Scan for the cell matching the given text and deliver its (x, y) coordinate at center. 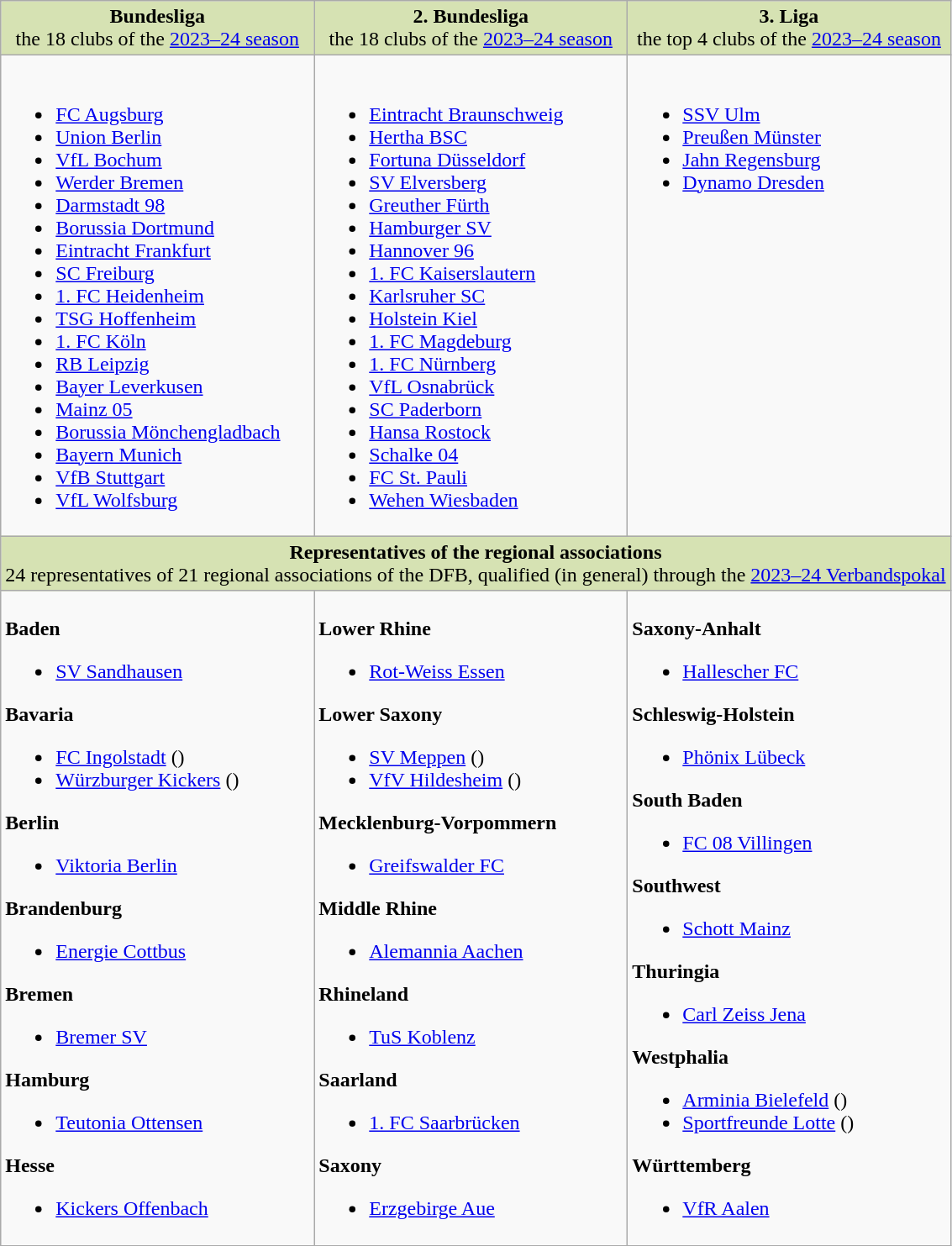
SSV UlmPreußen MünsterJahn RegensburgDynamo Dresden (789, 296)
Bundesligathe 18 clubs of the 2023–24 season (158, 29)
3. Ligathe top 4 clubs of the 2023–24 season (789, 29)
2. Bundesligathe 18 clubs of the 2023–24 season (471, 29)
